Output the [x, y] coordinate of the center of the cell containing the given text.  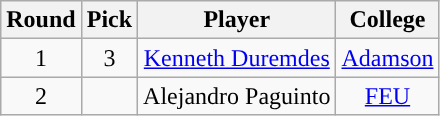
College [388, 20]
3 [109, 58]
FEU [388, 96]
Alejandro Paguinto [237, 96]
Pick [109, 20]
2 [41, 96]
Adamson [388, 58]
Player [237, 20]
Kenneth Duremdes [237, 58]
Round [41, 20]
1 [41, 58]
